Search for the cell housing the specified text and yield its (x, y) center coordinate. 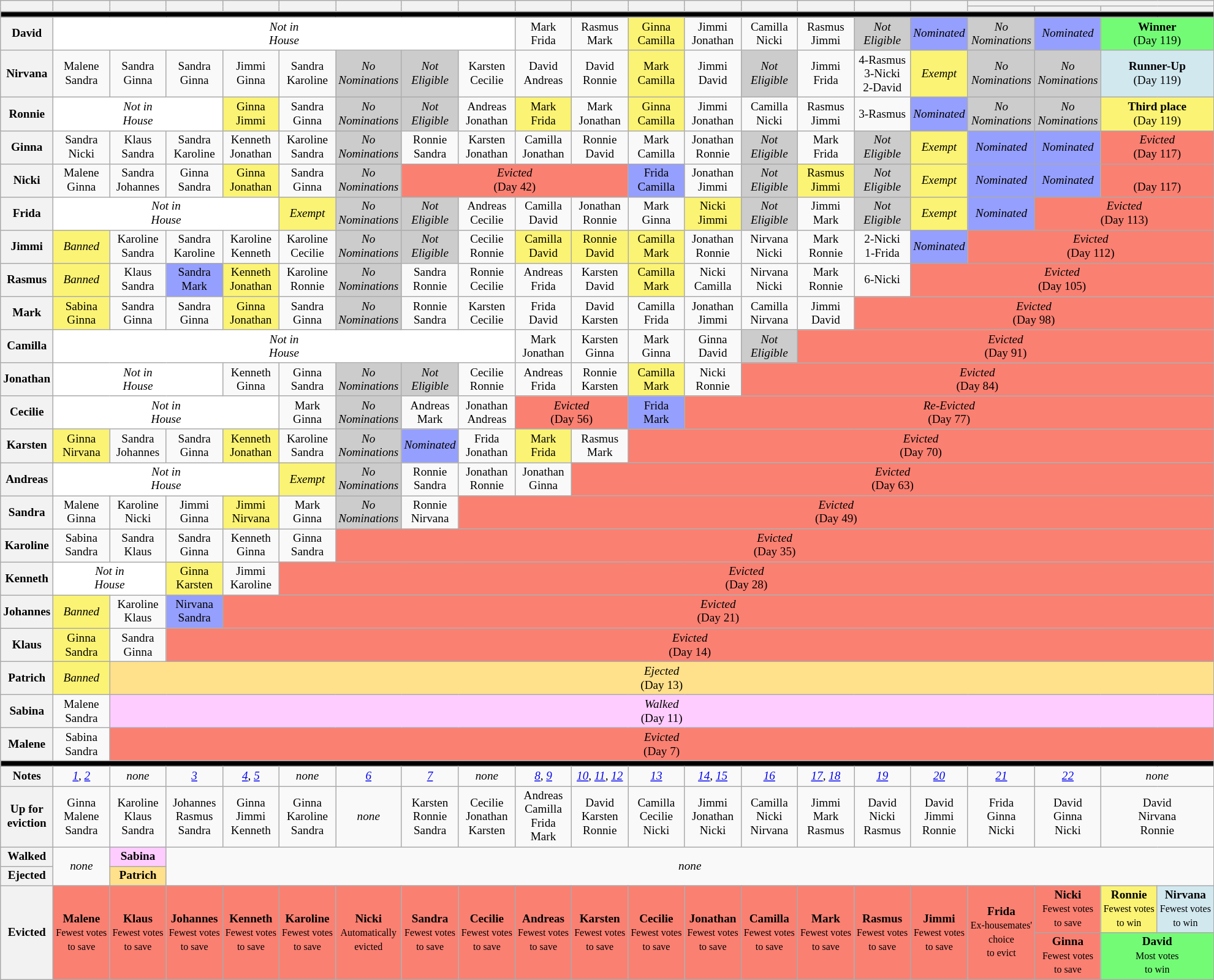
Evicted(Day 91) (1005, 346)
Karsten (27, 446)
Up foreviction (27, 816)
David (27, 34)
KarolineFewest votesto save (307, 933)
KarolineKlausSandra (138, 816)
JonathanFewest votesto save (713, 933)
KennethFewest votesto save (251, 933)
GinnaKarolineSandra (307, 816)
Rasmus (27, 279)
3 (194, 777)
22 (1068, 777)
Jimmi (27, 246)
CamillaJonathan (543, 147)
NickiJimmi (713, 213)
NickiCamilla (713, 279)
16 (769, 777)
GinnaNirvana (82, 446)
KarolineRonnie (307, 279)
RonnieCecilie (487, 279)
DavidAndreas (543, 74)
10, 11, 12 (600, 777)
CamillaFewest votesto save (769, 933)
Evicted(Day 117) (1157, 147)
AndreasJonathan (487, 114)
JimmiMarkRasmus (825, 816)
DavidKarstenRonnie (600, 816)
14, 15 (713, 777)
DavidRonnie (600, 74)
KarstenRonnieSandra (430, 816)
Frida (27, 213)
(Day 117) (1157, 180)
SandraFewest votesto save (430, 933)
Walked (27, 856)
GinnaJimmiKenneth (251, 816)
Kenneth (27, 579)
KarolineNicki (138, 512)
SandraRonnie (430, 279)
Malene (27, 744)
SandraNicki (82, 147)
SabinaGinna (82, 313)
FridaMark (656, 412)
3-Rasmus (882, 114)
RonnieFewest votesto win (1129, 910)
Evicted(Day 112) (1091, 246)
Evicted(Day 113) (1125, 213)
JimmiJonathanNicki (713, 816)
DavidNirvanaRonnie (1157, 816)
GinnaFewest votesto save (1068, 956)
Sandra (27, 512)
13 (656, 777)
RasmusFewest votesto save (882, 933)
FridaDavid (543, 313)
CamillaNirvana (769, 313)
DavidGinnaNicki (1068, 816)
Camilla (27, 346)
FridaJonathan (487, 446)
8, 9 (543, 777)
KarolineKenneth (251, 246)
Evicted(Day 84) (977, 379)
Cecilie (27, 412)
Evicted(Day 35) (775, 545)
CecilieJonathanKarsten (487, 816)
DavidMost votesto win (1157, 956)
6 (369, 777)
AndreasCamillaFridaMark (543, 816)
Ejected(Day 13) (662, 678)
FridaEx-housemates'choiceto evict (1001, 933)
1, 2 (82, 777)
DavidJimmiRonnie (939, 816)
17, 18 (825, 777)
JohannesFewest votesto save (194, 933)
Third place(Day 119) (1157, 114)
NirvanaFewest votesto win (1185, 910)
Nirvana (27, 74)
NickiRonnie (713, 379)
AndreasMark (430, 412)
4, 5 (251, 777)
FridaGinnaNicki (1001, 816)
AndreasFewest votesto save (543, 933)
KarstenFewest votesto save (600, 933)
Evicted(Day 63) (893, 479)
Notes (27, 777)
GinnaKarsten (194, 579)
Evicted (27, 933)
KlausFewest votesto save (138, 933)
Ejected (27, 876)
Evicted(Day 56) (571, 412)
GinnaMaleneSandra (82, 816)
JohannesRasmusSandra (194, 816)
GinnaJimmi (251, 114)
Evicted(Day 28) (746, 579)
SandraMark (194, 279)
JimmiNirvana (251, 512)
Evicted(Day 70) (921, 446)
RonnieKarsten (600, 379)
Nicki (27, 180)
Winner(Day 119) (1157, 34)
JonathanGinna (543, 479)
2-Nicki1-Frida (882, 246)
CamillaFrida (656, 313)
KarstenJonathan (487, 147)
Evicted(Day 42) (515, 180)
NickiFewest votesto save (1068, 910)
JimmiMark (825, 213)
Evicted(Day 14) (690, 645)
KarolineCecilie (307, 246)
Runner-Up(Day 119) (1157, 74)
Mark (27, 313)
AndreasCecilie (487, 213)
RonnieNirvana (430, 512)
Evicted(Day 98) (1034, 313)
Jonathan (27, 379)
GinnaDavid (713, 346)
JimmiKaroline (251, 579)
Klaus (27, 645)
Evicted(Day 49) (836, 512)
Walked(Day 11) (662, 711)
JonathanAndreas (487, 412)
MarkFewest votesto save (825, 933)
Evicted(Day 105) (1063, 279)
19 (882, 777)
SandraKlaus (138, 545)
Ronnie (27, 114)
KarolineKlaus (138, 612)
FridaCamilla (656, 180)
JimmiFewest votesto save (939, 933)
Andreas (27, 479)
DavidKarsten (600, 313)
CamillaNickiNirvana (769, 816)
NirvanaSandra (194, 612)
Re-Evicted(Day 77) (949, 412)
7 (430, 777)
4-Rasmus3-Nicki2-David (882, 74)
21 (1001, 777)
NickiAutomaticallyevicted (369, 933)
Karoline (27, 545)
20 (939, 777)
DavidNickiRasmus (882, 816)
Ginna (27, 147)
Evicted(Day 21) (718, 612)
Johannes (27, 612)
KarstenDavid (600, 279)
6-Nicki (882, 279)
MaleneFewest votesto save (82, 933)
CamillaCecilieNicki (656, 816)
KarstenGinna (600, 346)
JimmiFrida (825, 74)
Evicted(Day 7) (662, 744)
